Identify which cell holds the provided text, then report its (x, y) central coordinate. 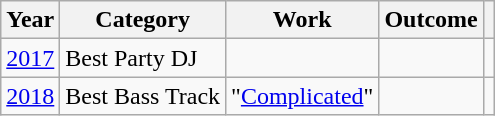
2018 (30, 96)
Best Bass Track (143, 96)
"Complicated" (302, 96)
Year (30, 20)
Outcome (431, 20)
Work (302, 20)
Category (143, 20)
Best Party DJ (143, 58)
2017 (30, 58)
